Return (X, Y) of the center of cell containing provided text 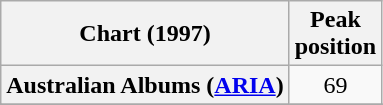
Chart (1997) (145, 34)
69 (335, 85)
Peakposition (335, 34)
Australian Albums (ARIA) (145, 85)
